Scan for the cell matching the given text and deliver its (x, y) coordinate at center. 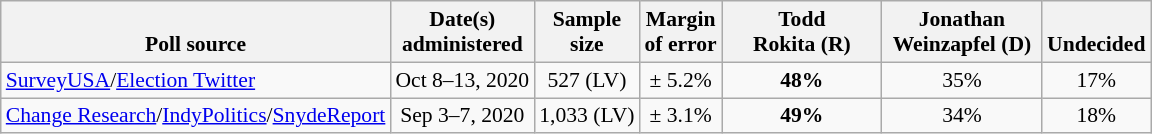
Change Research/IndyPolitics/SnydeReport (196, 116)
Oct 8–13, 2020 (462, 80)
49% (802, 116)
Date(s)administered (462, 32)
1,033 (LV) (586, 116)
SurveyUSA/Election Twitter (196, 80)
JonathanWeinzapfel (D) (962, 32)
35% (962, 80)
527 (LV) (586, 80)
18% (1096, 116)
Marginof error (681, 32)
± 3.1% (681, 116)
Undecided (1096, 32)
ToddRokita (R) (802, 32)
Samplesize (586, 32)
34% (962, 116)
Poll source (196, 32)
Sep 3–7, 2020 (462, 116)
± 5.2% (681, 80)
17% (1096, 80)
48% (802, 80)
